For the text-containing cell, return its midpoint in (x, y) coordinate format. 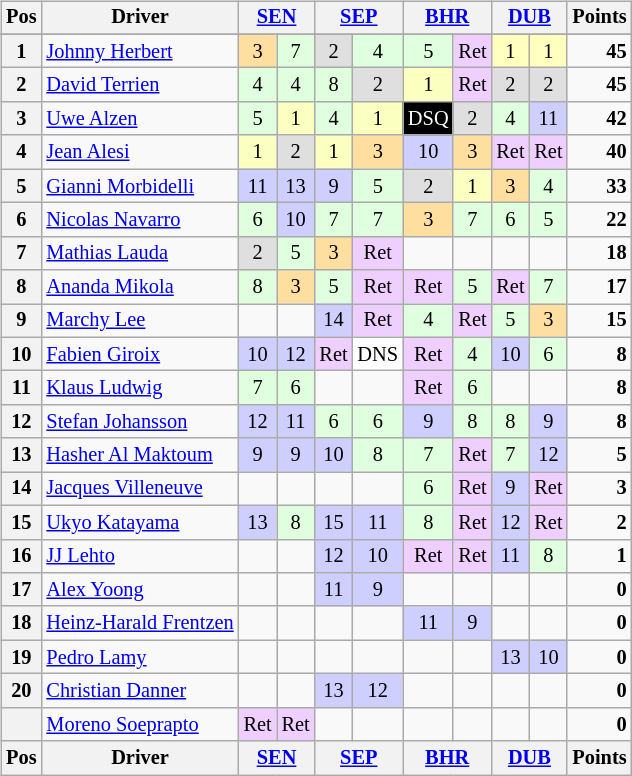
DNS (378, 354)
Christian Danner (140, 691)
33 (599, 186)
Stefan Johansson (140, 422)
22 (599, 220)
19 (21, 657)
Johnny Herbert (140, 51)
Klaus Ludwig (140, 388)
16 (21, 556)
Jean Alesi (140, 152)
Nicolas Navarro (140, 220)
Hasher Al Maktoum (140, 455)
Ukyo Katayama (140, 522)
David Terrien (140, 85)
20 (21, 691)
Pedro Lamy (140, 657)
JJ Lehto (140, 556)
Uwe Alzen (140, 119)
Heinz-Harald Frentzen (140, 623)
40 (599, 152)
Moreno Soeprapto (140, 724)
Alex Yoong (140, 590)
Gianni Morbidelli (140, 186)
DSQ (428, 119)
Jacques Villeneuve (140, 489)
Fabien Giroix (140, 354)
Marchy Lee (140, 321)
42 (599, 119)
Mathias Lauda (140, 253)
Ananda Mikola (140, 287)
